For the text-containing cell, return its midpoint in [X, Y] coordinate format. 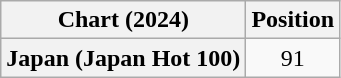
91 [293, 58]
Japan (Japan Hot 100) [124, 58]
Position [293, 20]
Chart (2024) [124, 20]
